From the cell containing the given text, extract its center point as (X, Y) coordinate. 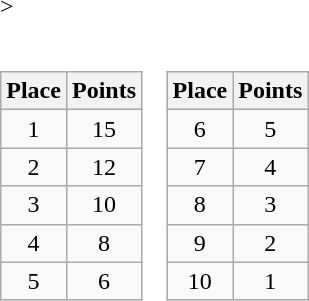
15 (104, 129)
9 (200, 243)
12 (104, 167)
7 (200, 167)
